Detect which cell encompasses the target text, then output its [X, Y] center coordinate. 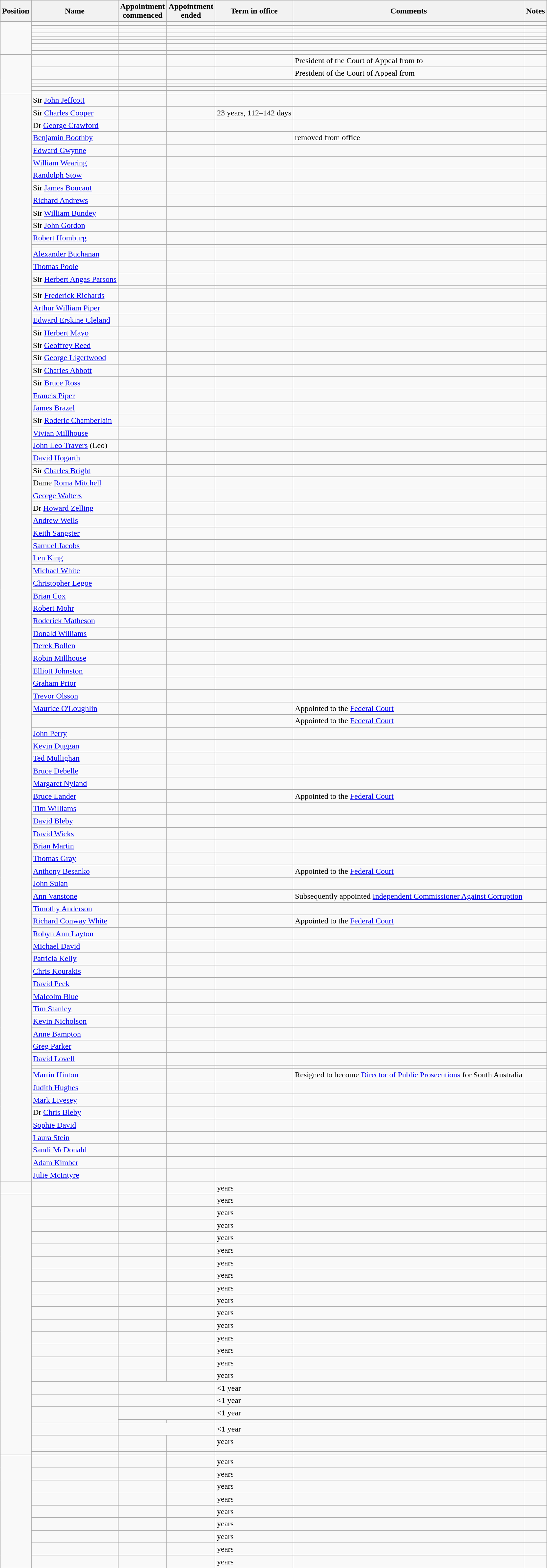
Position [16, 11]
removed from office [409, 138]
Sir Geoffrey Reed [74, 345]
Richard Andrews [74, 200]
Martin Hinton [74, 1075]
Len King [74, 558]
Brian Martin [74, 846]
Sir James Boucaut [74, 188]
Sandi McDonald [74, 1150]
Kevin Duggan [74, 746]
Sir Charles Bright [74, 471]
David Lovell [74, 1059]
Robert Mohr [74, 608]
Sir Herbert Mayo [74, 333]
Subsequently appointed Independent Commissioner Against Corruption [409, 896]
Sir Bruce Ross [74, 383]
Edward Erskine Cleland [74, 320]
Margaret Nyland [74, 783]
Sophie David [74, 1125]
Anthony Besanko [74, 871]
Trevor Olsson [74, 696]
Sir Frederick Richards [74, 295]
Term in office [254, 11]
Christopher Legoe [74, 583]
Thomas Gray [74, 859]
Alexander Buchanan [74, 254]
Julie McIntyre [74, 1175]
Robert Homburg [74, 238]
Samuel Jacobs [74, 546]
George Walters [74, 496]
James Brazel [74, 408]
Chris Kourakis [74, 971]
Dr George Crawford [74, 125]
Edward Gwynne [74, 150]
President of the Court of Appeal from [409, 73]
Anne Bampton [74, 1034]
Greg Parker [74, 1046]
David Bleby [74, 821]
Sir John Gordon [74, 225]
Andrew Wells [74, 521]
Robyn Ann Layton [74, 934]
Notes [535, 11]
Laura Stein [74, 1138]
Dame Roma Mitchell [74, 483]
Roderick Matheson [74, 621]
Comments [409, 11]
Robin Millhouse [74, 658]
Ted Mullighan [74, 758]
Michael White [74, 571]
David Hogarth [74, 458]
Appointmentcommenced [143, 11]
Graham Prior [74, 683]
Resigned to become Director of Public Prosecutions for South Australia [409, 1075]
Maurice O'Loughlin [74, 708]
Sir George Ligertwood [74, 358]
Keith Sangster [74, 533]
Francis Piper [74, 395]
David Peek [74, 984]
23 years, 112–142 days [254, 113]
Bruce Debelle [74, 771]
Judith Hughes [74, 1088]
Brian Cox [74, 596]
Derek Bollen [74, 646]
Kevin Nicholson [74, 1021]
Thomas Poole [74, 267]
Richard Conway White [74, 921]
Sir Charles Abbott [74, 370]
Sir Herbert Angas Parsons [74, 279]
President of the Court of Appeal from to [409, 61]
Sir Roderic Chamberlain [74, 420]
John Sulan [74, 884]
Benjamin Boothby [74, 138]
Bruce Lander [74, 796]
Name [74, 11]
Dr Howard Zelling [74, 508]
Michael David [74, 946]
David Wicks [74, 834]
Malcolm Blue [74, 996]
Dr Chris Bleby [74, 1113]
Donald Williams [74, 633]
John Perry [74, 733]
Appointmentended [191, 11]
Arthur William Piper [74, 308]
Ann Vanstone [74, 896]
Patricia Kelly [74, 959]
Sir John Jeffcott [74, 100]
Timothy Anderson [74, 909]
Mark Livesey [74, 1100]
Randolph Stow [74, 175]
Tim Stanley [74, 1009]
John Leo Travers (Leo) [74, 446]
William Wearing [74, 163]
Sir Charles Cooper [74, 113]
Adam Kimber [74, 1163]
Vivian Millhouse [74, 433]
Sir William Bundey [74, 213]
Elliott Johnston [74, 671]
Tim Williams [74, 808]
